Scan for the cell matching the given text and deliver its (X, Y) coordinate at center. 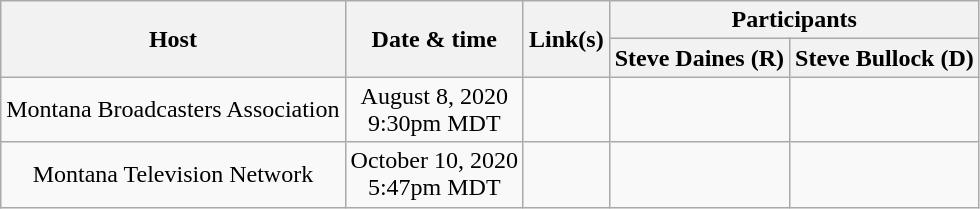
Steve Bullock (D) (885, 58)
Montana Broadcasters Association (173, 110)
Participants (794, 20)
August 8, 20209:30pm MDT (434, 110)
October 10, 20205:47pm MDT (434, 174)
Montana Television Network (173, 174)
Date & time (434, 39)
Host (173, 39)
Steve Daines (R) (699, 58)
Link(s) (566, 39)
